Provide the [X, Y] coordinate of the cell's center where the given text is located.  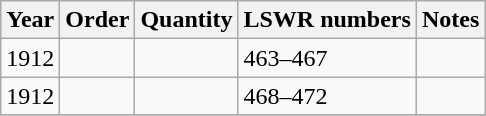
468–472 [327, 96]
Notes [450, 20]
463–467 [327, 58]
LSWR numbers [327, 20]
Year [30, 20]
Quantity [186, 20]
Order [98, 20]
